Determine the [X, Y] coordinate at the center of the cell enclosing the given text.  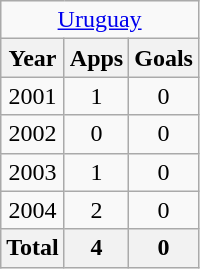
Uruguay [100, 20]
Total [33, 248]
Year [33, 58]
2002 [33, 134]
2003 [33, 172]
Goals [164, 58]
2 [96, 210]
2001 [33, 96]
Apps [96, 58]
4 [96, 248]
2004 [33, 210]
